Return (X, Y) of the center of cell containing provided text 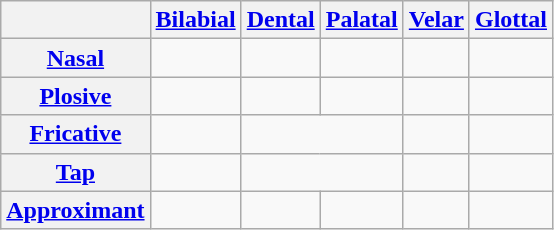
Velar (436, 20)
Approximant (76, 210)
Plosive (76, 96)
Bilabial (196, 20)
Tap (76, 172)
Glottal (510, 20)
Nasal (76, 58)
Dental (280, 20)
Palatal (362, 20)
Fricative (76, 134)
